Provide the [X, Y] coordinate of the cell's center where the given text is located.  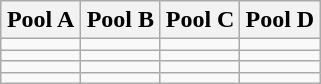
Pool C [200, 20]
Pool A [41, 20]
Pool B [120, 20]
Pool D [280, 20]
